Extract the [x, y] coordinate from the center of the cell holding the provided text.  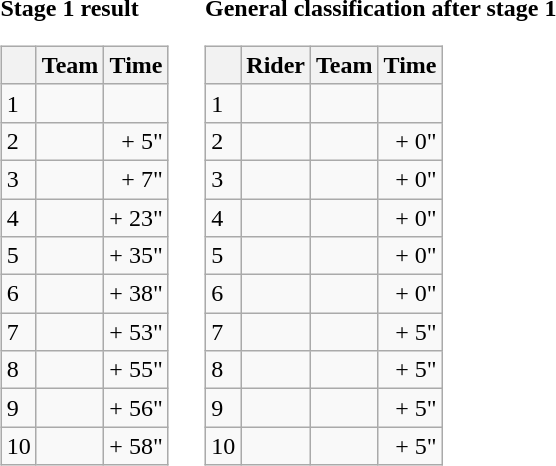
Rider [276, 65]
+ 38" [136, 294]
+ 23" [136, 217]
+ 56" [136, 408]
+ 7" [136, 179]
+ 58" [136, 446]
+ 55" [136, 370]
+ 53" [136, 332]
+ 35" [136, 256]
